Determine the (x, y) coordinate at the center of the cell enclosing the given text.  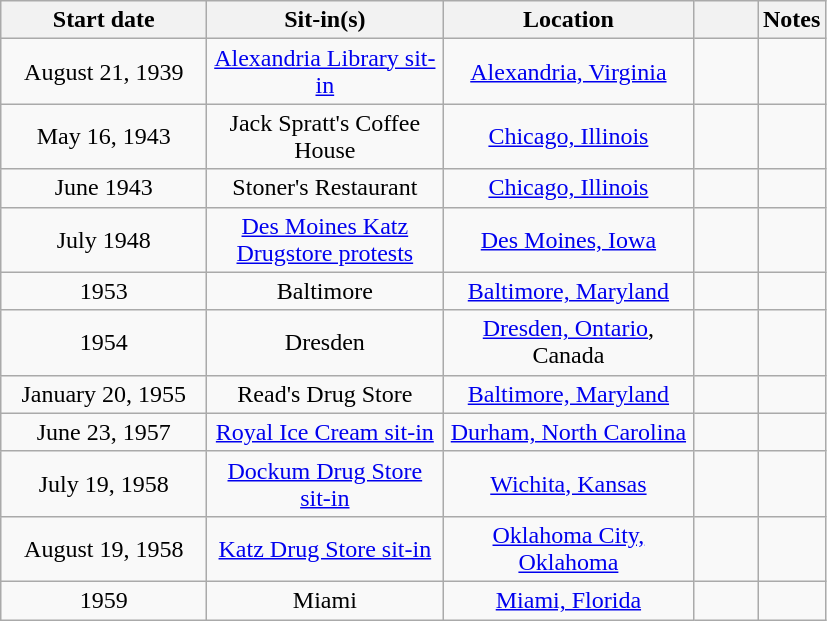
Jack Spratt's Coffee House (325, 136)
July 19, 1958 (104, 484)
1954 (104, 342)
June 1943 (104, 188)
Miami (325, 600)
1953 (104, 291)
Des Moines, Iowa (568, 240)
Dresden, Ontario, Canada (568, 342)
Alexandria, Virginia (568, 72)
Wichita, Kansas (568, 484)
Baltimore (325, 291)
Dresden (325, 342)
Des Moines Katz Drugstore protests (325, 240)
June 23, 1957 (104, 432)
Miami, Florida (568, 600)
Notes (792, 20)
January 20, 1955 (104, 394)
Location (568, 20)
1959 (104, 600)
Durham, North Carolina (568, 432)
Sit-in(s) (325, 20)
Oklahoma City, Oklahoma (568, 548)
July 1948 (104, 240)
Start date (104, 20)
Stoner's Restaurant (325, 188)
August 21, 1939 (104, 72)
Katz Drug Store sit-in (325, 548)
Read's Drug Store (325, 394)
Alexandria Library sit-in (325, 72)
May 16, 1943 (104, 136)
Royal Ice Cream sit-in (325, 432)
Dockum Drug Store sit-in (325, 484)
August 19, 1958 (104, 548)
